Scan for the cell matching the given text and deliver its [X, Y] coordinate at center. 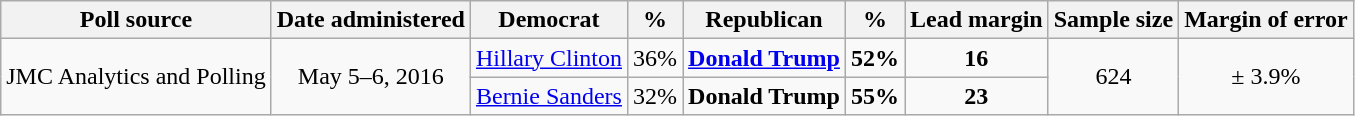
Bernie Sanders [548, 96]
Date administered [370, 20]
Poll source [136, 20]
23 [976, 96]
Sample size [1113, 20]
Margin of error [1266, 20]
36% [654, 58]
Democrat [548, 20]
Republican [764, 20]
May 5–6, 2016 [370, 77]
32% [654, 96]
JMC Analytics and Polling [136, 77]
55% [874, 96]
± 3.9% [1266, 77]
52% [874, 58]
16 [976, 58]
624 [1113, 77]
Hillary Clinton [548, 58]
Lead margin [976, 20]
